Find where the given text appears and provide that cell's center as [X, Y] coordinate. 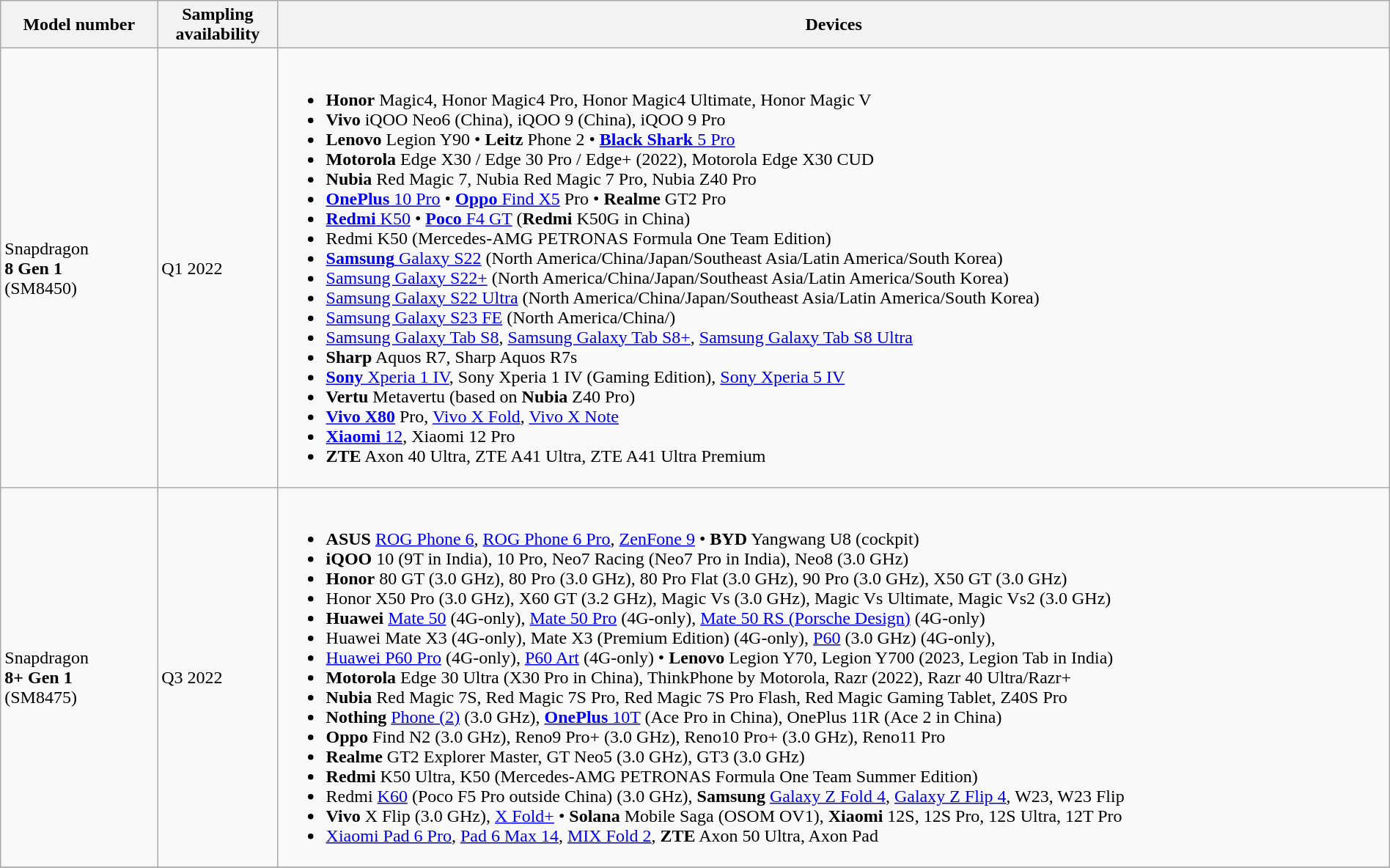
Snapdragon8+ Gen 1(SM8475) [79, 677]
Q3 2022 [218, 677]
Q1 2022 [218, 268]
Samplingavailability [218, 25]
Snapdragon8 Gen 1(SM8450) [79, 268]
Model number [79, 25]
Devices [834, 25]
